Find where the given text appears and provide that cell's center as [X, Y] coordinate. 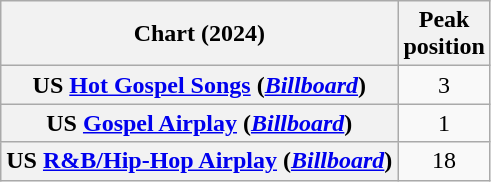
Chart (2024) [200, 34]
18 [444, 161]
1 [444, 123]
Peakposition [444, 34]
US R&B/Hip-Hop Airplay (Billboard) [200, 161]
US Hot Gospel Songs (Billboard) [200, 85]
3 [444, 85]
US Gospel Airplay (Billboard) [200, 123]
